Locate the cell with the specified text and output its [X, Y] center coordinate. 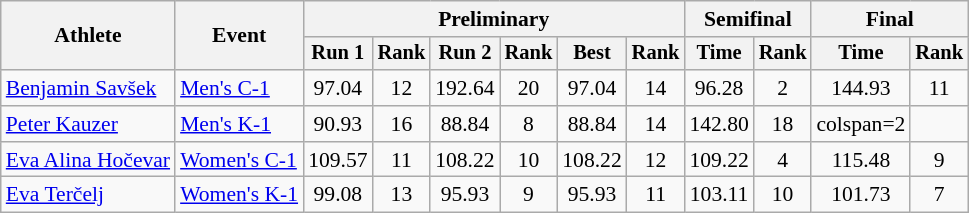
Best [592, 54]
Semifinal [748, 19]
Final [890, 19]
192.64 [464, 88]
90.93 [338, 124]
99.08 [338, 195]
Men's C-1 [239, 88]
4 [783, 160]
115.48 [860, 160]
Preliminary [494, 19]
144.93 [860, 88]
Benjamin Savšek [88, 88]
Men's K-1 [239, 124]
101.73 [860, 195]
8 [529, 124]
7 [939, 195]
Run 1 [338, 54]
103.11 [718, 195]
Run 2 [464, 54]
96.28 [718, 88]
Women's C-1 [239, 160]
Eva Alina Hočevar [88, 160]
Eva Terčelj [88, 195]
109.22 [718, 160]
13 [402, 195]
109.57 [338, 160]
20 [529, 88]
2 [783, 88]
Athlete [88, 36]
Peter Kauzer [88, 124]
Women's K-1 [239, 195]
16 [402, 124]
18 [783, 124]
Event [239, 36]
142.80 [718, 124]
colspan=2 [860, 124]
